Detect which cell encompasses the target text, then output its [X, Y] center coordinate. 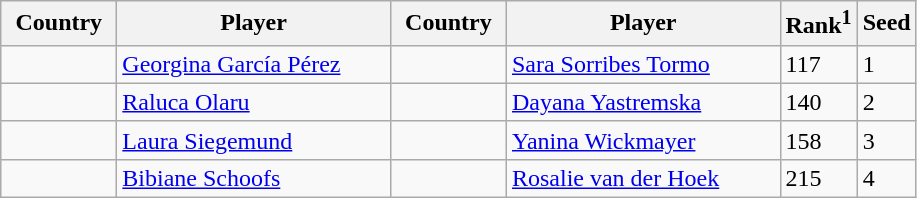
Georgina García Pérez [254, 64]
Rosalie van der Hoek [643, 178]
Rank1 [818, 24]
Bibiane Schoofs [254, 178]
117 [818, 64]
2 [886, 102]
Seed [886, 24]
Yanina Wickmayer [643, 140]
158 [818, 140]
215 [818, 178]
4 [886, 178]
Dayana Yastremska [643, 102]
140 [818, 102]
Laura Siegemund [254, 140]
1 [886, 64]
Sara Sorribes Tormo [643, 64]
3 [886, 140]
Raluca Olaru [254, 102]
